Provide the (X, Y) coordinate of the cell's center where the given text is located.  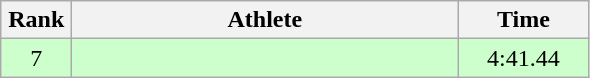
4:41.44 (524, 58)
Time (524, 20)
Rank (36, 20)
7 (36, 58)
Athlete (265, 20)
